Search for the cell housing the specified text and yield its (x, y) center coordinate. 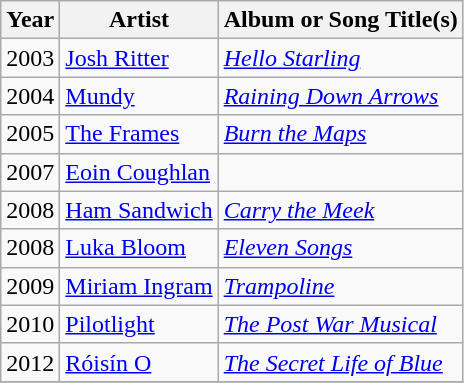
Josh Ritter (139, 58)
The Secret Life of Blue (340, 362)
Year (30, 20)
Trampoline (340, 286)
Róisín O (139, 362)
2009 (30, 286)
The Frames (139, 134)
2007 (30, 172)
Luka Bloom (139, 248)
Eleven Songs (340, 248)
2012 (30, 362)
Hello Starling (340, 58)
2004 (30, 96)
Burn the Maps (340, 134)
Pilotlight (139, 324)
2010 (30, 324)
Miriam Ingram (139, 286)
Eoin Coughlan (139, 172)
Ham Sandwich (139, 210)
The Post War Musical (340, 324)
Artist (139, 20)
Raining Down Arrows (340, 96)
Carry the Meek (340, 210)
2003 (30, 58)
Mundy (139, 96)
Album or Song Title(s) (340, 20)
2005 (30, 134)
